Determine the (X, Y) coordinate at the center of the cell enclosing the given text.  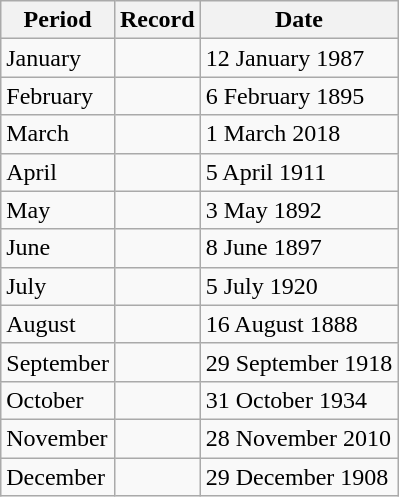
June (58, 248)
6 February 1895 (299, 96)
September (58, 362)
October (58, 400)
8 June 1897 (299, 248)
5 April 1911 (299, 172)
29 September 1918 (299, 362)
29 December 1908 (299, 477)
December (58, 477)
5 July 1920 (299, 286)
January (58, 58)
Date (299, 20)
Record (157, 20)
Period (58, 20)
1 March 2018 (299, 134)
July (58, 286)
April (58, 172)
12 January 1987 (299, 58)
November (58, 438)
16 August 1888 (299, 324)
May (58, 210)
March (58, 134)
August (58, 324)
28 November 2010 (299, 438)
February (58, 96)
3 May 1892 (299, 210)
31 October 1934 (299, 400)
